Determine the [X, Y] coordinate at the center of the cell enclosing the given text.  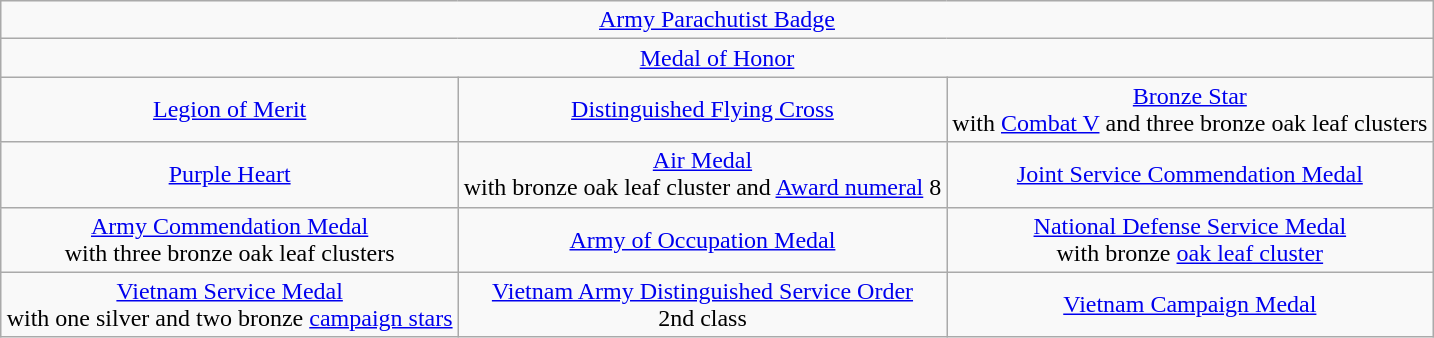
Distinguished Flying Cross [702, 110]
Army Commendation Medalwith three bronze oak leaf clusters [230, 240]
Joint Service Commendation Medal [1190, 174]
National Defense Service Medalwith bronze oak leaf cluster [1190, 240]
Army of Occupation Medal [702, 240]
Purple Heart [230, 174]
Vietnam Campaign Medal [1190, 304]
Army Parachutist Badge [717, 20]
Vietnam Service Medalwith one silver and two bronze campaign stars [230, 304]
Bronze Starwith Combat V and three bronze oak leaf clusters [1190, 110]
Legion of Merit [230, 110]
Air Medalwith bronze oak leaf cluster and Award numeral 8 [702, 174]
Vietnam Army Distinguished Service Order2nd class [702, 304]
Medal of Honor [717, 58]
